Search for the cell housing the specified text and yield its (X, Y) center coordinate. 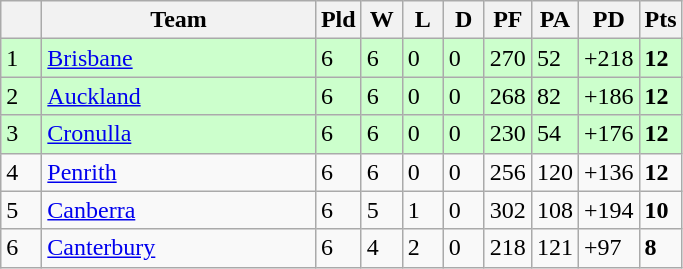
270 (508, 58)
+136 (608, 172)
3 (22, 134)
+186 (608, 96)
+194 (608, 210)
256 (508, 172)
L (422, 20)
PF (508, 20)
+97 (608, 248)
268 (508, 96)
+176 (608, 134)
Pld (338, 20)
Cronulla (179, 134)
Auckland (179, 96)
121 (554, 248)
PD (608, 20)
Team (179, 20)
Canterbury (179, 248)
PA (554, 20)
Canberra (179, 210)
Penrith (179, 172)
54 (554, 134)
230 (508, 134)
82 (554, 96)
D (464, 20)
120 (554, 172)
218 (508, 248)
8 (660, 248)
+218 (608, 58)
10 (660, 210)
W (382, 20)
108 (554, 210)
Brisbane (179, 58)
302 (508, 210)
52 (554, 58)
Pts (660, 20)
